Output the [X, Y] coordinate of the center of the cell containing the given text.  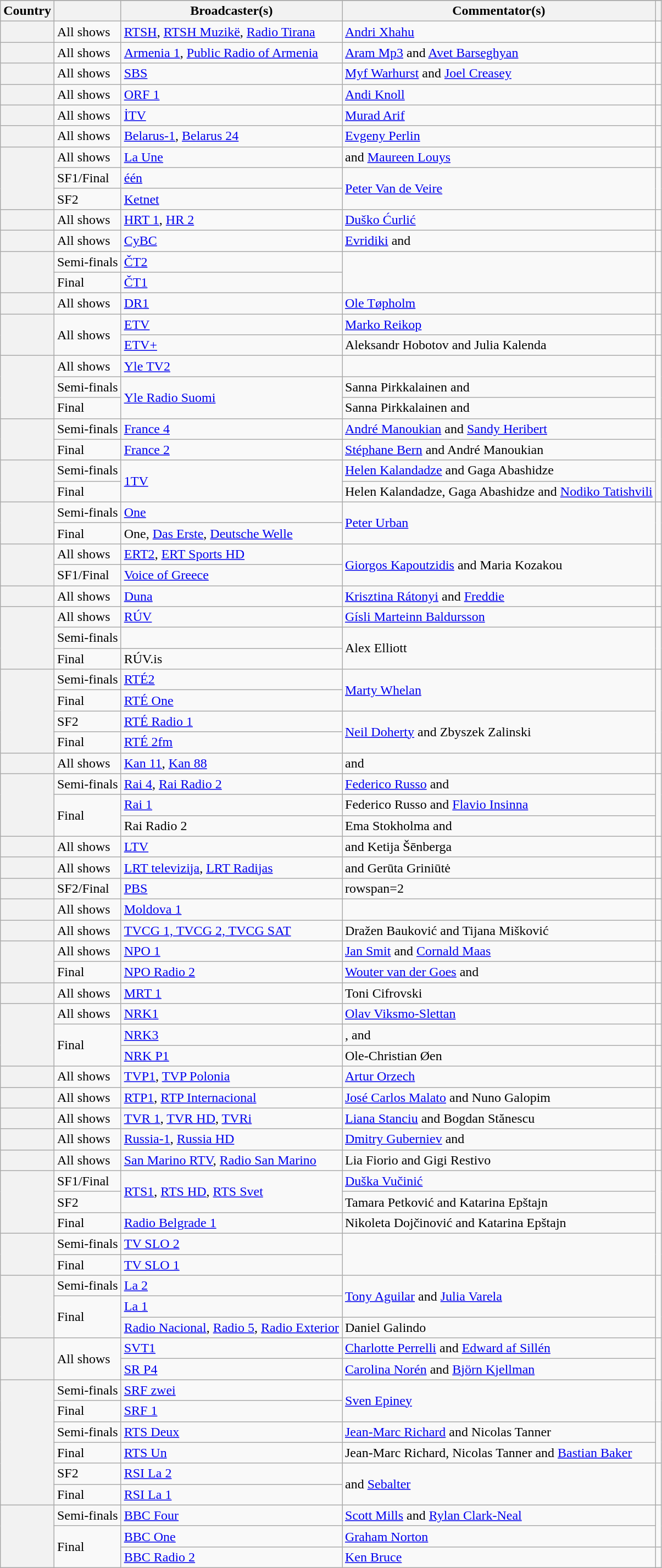
Yle Radio Suomi [231, 397]
LRT televizija, LRT Radijas [231, 867]
Rai 1 [231, 805]
ETV [231, 324]
RÚV.is [231, 659]
RTS1, RTS HD, RTS Svet [231, 1191]
1TV [231, 481]
Evgeny Perlin [499, 136]
Rai 4, Rai Radio 2 [231, 784]
SR P4 [231, 1369]
Armenia 1, Public Radio of Armenia [231, 53]
Radio Nacional, Radio 5, Radio Exterior [231, 1328]
PBS [231, 888]
Toni Cifrovski [499, 993]
SRF zwei [231, 1390]
Sven Epiney [499, 1401]
Tony Aguilar and Julia Varela [499, 1296]
One [231, 512]
Helen Kalandadze, Gaga Abashidze and Nodiko Tatishvili [499, 491]
ORF 1 [231, 94]
Belarus-1, Belarus 24 [231, 136]
Artur Orzech [499, 1077]
RTS Un [231, 1453]
Country [27, 11]
SBS [231, 74]
and Sebalter [499, 1484]
CyBC [231, 240]
Duška Vučinić [499, 1181]
ETV+ [231, 345]
TV SLO 2 [231, 1244]
Andi Knoll [499, 94]
Krisztina Rátonyi and Freddie [499, 596]
TVR 1, TVR HD, TVRi [231, 1118]
rowspan=2 [499, 888]
Charlotte Perrelli and Edward af Sillén [499, 1348]
één [231, 178]
Duško Ćurlić [499, 220]
BBC Four [231, 1515]
Helen Kalandadze and Gaga Abashidze [499, 471]
Alex Elliott [499, 648]
RTÉ One [231, 701]
and Ketija Šēnberga [499, 847]
Kan 11, Kan 88 [231, 763]
and Gerūta Griniūtė [499, 867]
and [499, 763]
RTP1, RTP Internacional [231, 1097]
San Marino RTV, Radio San Marino [231, 1160]
Aram Mp3 and Avet Barseghyan [499, 53]
Graham Norton [499, 1536]
Jean-Marc Richard, Nicolas Tanner and Bastian Baker [499, 1453]
Carolina Norén and Björn Kjellman [499, 1369]
RTÉ2 [231, 680]
La 1 [231, 1307]
Andri Xhahu [499, 32]
Liana Stanciu and Bogdan Stănescu [499, 1118]
Rai Radio 2 [231, 826]
Nikoleta Dojčinović and Katarina Epštajn [499, 1223]
Russia-1, Russia HD [231, 1139]
TV SLO 1 [231, 1264]
Myf Warhurst and Joel Creasey [499, 74]
HRT 1, HR 2 [231, 220]
BBC Radio 2 [231, 1557]
Voice of Greece [231, 575]
La Une [231, 157]
TVP1, TVP Polonia [231, 1077]
, and [499, 1035]
NPO Radio 2 [231, 972]
LTV [231, 847]
SF2/Final [87, 888]
One, Das Erste, Deutsche Welle [231, 533]
Evridiki and [499, 240]
Daniel Galindo [499, 1328]
Marko Reikop [499, 324]
Stéphane Bern and André Manoukian [499, 450]
Gísli Marteinn Baldursson [499, 617]
Broadcaster(s) [231, 11]
DR1 [231, 304]
André Manoukian and Sandy Heribert [499, 429]
NPO 1 [231, 951]
Jan Smit and Cornald Maas [499, 951]
SVT1 [231, 1348]
Tamara Petković and Katarina Epštajn [499, 1202]
Yle TV2 [231, 366]
Duna [231, 596]
Lia Fiorio and Gigi Restivo [499, 1160]
Dmitry Guberniev and [499, 1139]
Ketnet [231, 199]
Ken Bruce [499, 1557]
ERT2, ERT Sports HD [231, 554]
La 2 [231, 1286]
Scott Mills and Rylan Clark-Neal [499, 1515]
Aleksandr Hobotov and Julia Kalenda [499, 345]
NRK3 [231, 1035]
İTV [231, 115]
Moldova 1 [231, 909]
Federico Russo and [499, 784]
Ole-Christian Øen [499, 1056]
MRT 1 [231, 993]
NRK P1 [231, 1056]
France 2 [231, 450]
RTSH, RTSH Muzikë, Radio Tirana [231, 32]
Peter Van de Veire [499, 188]
Murad Arif [499, 115]
Federico Russo and Flavio Insinna [499, 805]
Neil Doherty and Zbyszek Zalinski [499, 732]
NRK1 [231, 1014]
Dražen Bauković and Tijana Mišković [499, 931]
France 4 [231, 429]
RSI La 2 [231, 1474]
Wouter van der Goes and [499, 972]
RÚV [231, 617]
Olav Viksmo-Slettan [499, 1014]
Ema Stokholma and [499, 826]
Giorgos Kapoutzidis and Maria Kozakou [499, 564]
BBC One [231, 1536]
RSI La 1 [231, 1494]
Jean-Marc Richard and Nicolas Tanner [499, 1432]
RTÉ 2fm [231, 742]
Radio Belgrade 1 [231, 1223]
RTS Deux [231, 1432]
SRF 1 [231, 1411]
Commentator(s) [499, 11]
ČT1 [231, 283]
and Maureen Louys [499, 157]
Ole Tøpholm [499, 304]
RTÉ Radio 1 [231, 721]
José Carlos Malato and Nuno Galopim [499, 1097]
Peter Urban [499, 523]
ČT2 [231, 262]
Marty Whelan [499, 690]
TVCG 1, TVCG 2, TVCG SAT [231, 931]
